Capture the cell that displays the provided text and extract its (x, y) central coordinate. 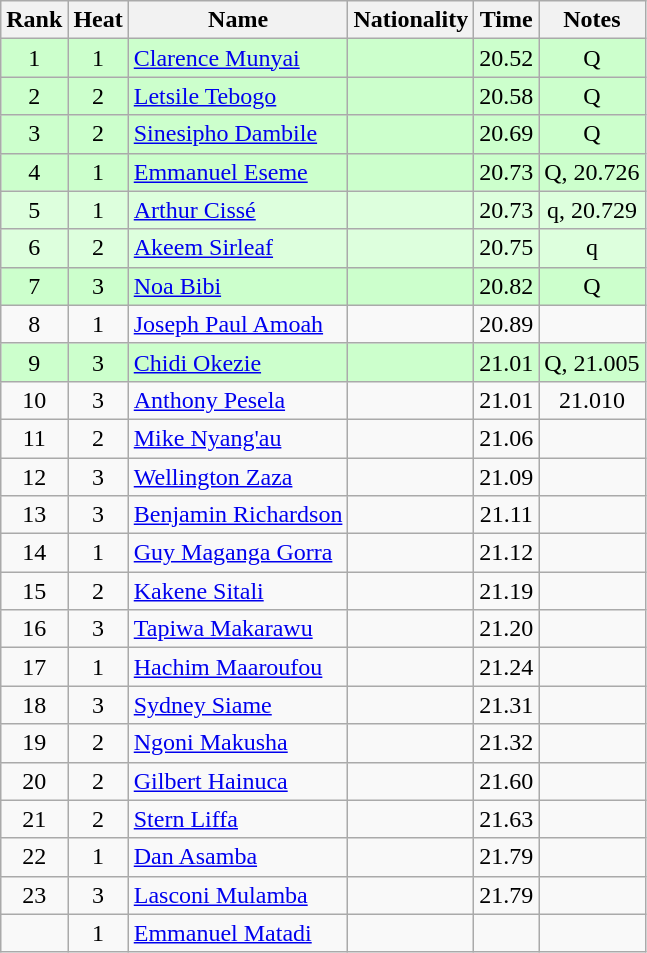
Time (506, 20)
20.69 (506, 134)
21.20 (506, 629)
Emmanuel Matadi (238, 933)
21.010 (592, 400)
Q, 21.005 (592, 362)
q, 20.729 (592, 210)
Stern Liffa (238, 819)
Notes (592, 20)
8 (34, 324)
21.19 (506, 591)
q (592, 248)
Nationality (411, 20)
Anthony Pesela (238, 400)
20 (34, 781)
Guy Maganga Gorra (238, 553)
Gilbert Hainuca (238, 781)
Mike Nyang'au (238, 438)
Letsile Tebogo (238, 96)
21.06 (506, 438)
Chidi Okezie (238, 362)
21.12 (506, 553)
13 (34, 515)
19 (34, 743)
21.63 (506, 819)
23 (34, 895)
21.11 (506, 515)
20.58 (506, 96)
7 (34, 286)
Tapiwa Makarawu (238, 629)
21.32 (506, 743)
21.31 (506, 705)
20.75 (506, 248)
4 (34, 172)
Noa Bibi (238, 286)
Sinesipho Dambile (238, 134)
17 (34, 667)
22 (34, 857)
16 (34, 629)
12 (34, 477)
Kakene Sitali (238, 591)
15 (34, 591)
Emmanuel Eseme (238, 172)
Q, 20.726 (592, 172)
Joseph Paul Amoah (238, 324)
Name (238, 20)
Wellington Zaza (238, 477)
Hachim Maaroufou (238, 667)
14 (34, 553)
Akeem Sirleaf (238, 248)
5 (34, 210)
21.60 (506, 781)
Clarence Munyai (238, 58)
21 (34, 819)
6 (34, 248)
Benjamin Richardson (238, 515)
21.09 (506, 477)
20.52 (506, 58)
Dan Asamba (238, 857)
Arthur Cissé (238, 210)
Lasconi Mulamba (238, 895)
18 (34, 705)
Rank (34, 20)
20.89 (506, 324)
10 (34, 400)
21.24 (506, 667)
Heat (98, 20)
Sydney Siame (238, 705)
20.82 (506, 286)
9 (34, 362)
11 (34, 438)
Ngoni Makusha (238, 743)
